Return the [x, y] coordinate for the center point of the cell that contains the specified text.  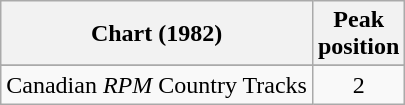
Canadian RPM Country Tracks [157, 85]
Chart (1982) [157, 34]
2 [358, 85]
Peakposition [358, 34]
